Extract the [x, y] coordinate from the center of the cell holding the provided text.  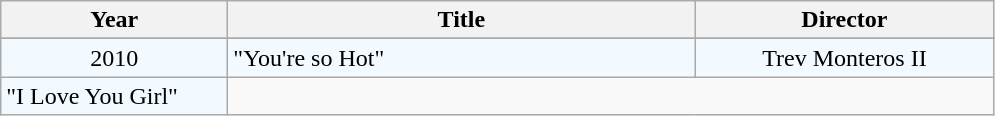
Year [114, 20]
2010 [114, 58]
Trev Monteros II [844, 58]
Title [462, 20]
"I Love You Girl" [114, 96]
Director [844, 20]
"You're so Hot" [462, 58]
